Output the [x, y] coordinate of the center of the cell containing the given text.  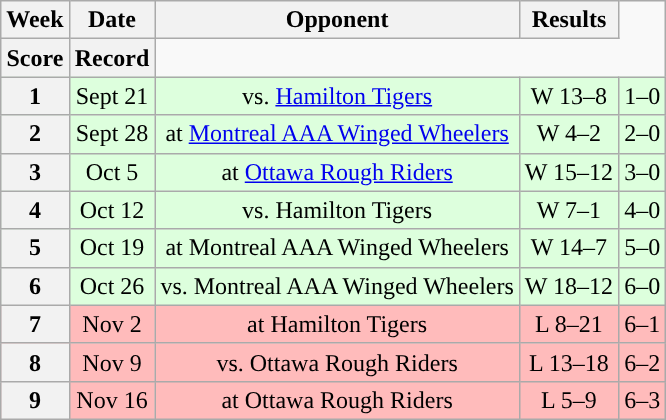
W 14–7 [568, 248]
Oct 19 [112, 248]
vs. Montreal AAA Winged Wheelers [337, 286]
Oct 26 [112, 286]
Nov 9 [112, 362]
W 18–12 [568, 286]
5 [35, 248]
6 [35, 286]
4 [35, 210]
L 8–21 [568, 324]
at Hamilton Tigers [337, 324]
W 15–12 [568, 172]
Date [112, 20]
Score [35, 58]
Week [35, 20]
2 [35, 134]
L 5–9 [568, 400]
1 [35, 96]
Oct 5 [112, 172]
W 4–2 [568, 134]
vs. Ottawa Rough Riders [337, 362]
7 [35, 324]
3–0 [642, 172]
6–2 [642, 362]
8 [35, 362]
3 [35, 172]
Record [112, 58]
Sept 28 [112, 134]
6–3 [642, 400]
4–0 [642, 210]
Nov 2 [112, 324]
L 13–18 [568, 362]
6–1 [642, 324]
W 7–1 [568, 210]
Results [568, 20]
W 13–8 [568, 96]
Opponent [337, 20]
6–0 [642, 286]
9 [35, 400]
Oct 12 [112, 210]
Sept 21 [112, 96]
Nov 16 [112, 400]
1–0 [642, 96]
2–0 [642, 134]
5–0 [642, 248]
